Detect which cell encompasses the target text, then output its [X, Y] center coordinate. 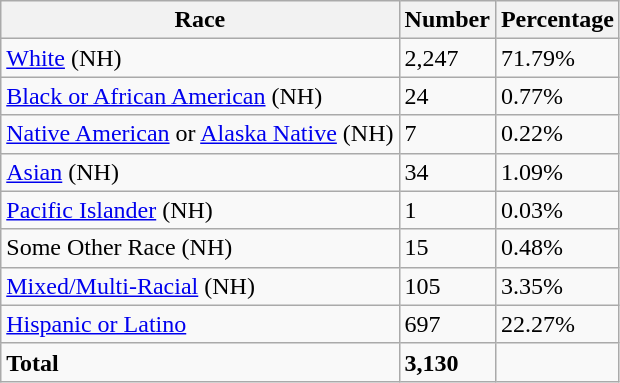
71.79% [557, 58]
0.22% [557, 134]
Pacific Islander (NH) [200, 210]
Native American or Alaska Native (NH) [200, 134]
White (NH) [200, 58]
Black or African American (NH) [200, 96]
1.09% [557, 172]
Number [447, 20]
Asian (NH) [200, 172]
Some Other Race (NH) [200, 248]
34 [447, 172]
697 [447, 324]
2,247 [447, 58]
22.27% [557, 324]
Total [200, 362]
15 [447, 248]
Hispanic or Latino [200, 324]
0.03% [557, 210]
Percentage [557, 20]
0.48% [557, 248]
Race [200, 20]
24 [447, 96]
7 [447, 134]
3,130 [447, 362]
105 [447, 286]
1 [447, 210]
0.77% [557, 96]
Mixed/Multi-Racial (NH) [200, 286]
3.35% [557, 286]
